Capture the cell that displays the provided text and extract its [X, Y] central coordinate. 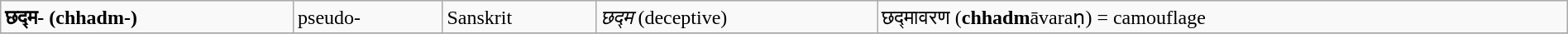
Sanskrit [519, 17]
pseudo- [368, 17]
छद्म (deceptive) [737, 17]
छद्म- (chhadm-) [147, 17]
छद्मावरण (chhadmāvaraṇ) = camouflage [1222, 17]
